Locate the cell with the specified text and output its (X, Y) center coordinate. 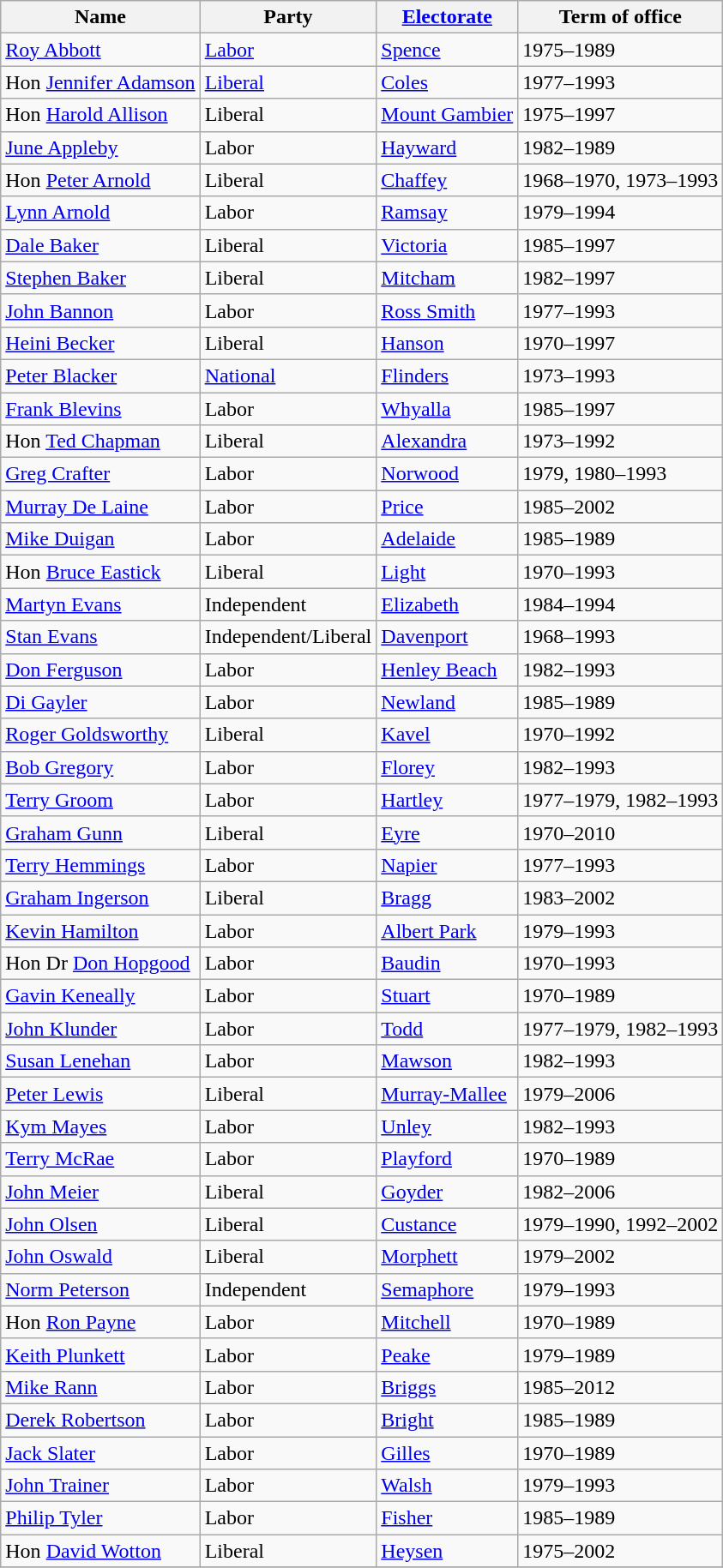
Morphett (448, 1257)
Alexandra (448, 442)
1970–2010 (621, 832)
Stuart (448, 996)
Mike Duigan (100, 539)
1983–2002 (621, 898)
Norm Peterson (100, 1289)
Mount Gambier (448, 115)
Unley (448, 1126)
Hon Bruce Eastick (100, 572)
1975–2002 (621, 1551)
Ross Smith (448, 310)
Davenport (448, 637)
Gavin Keneally (100, 996)
Hon Ted Chapman (100, 442)
1984–1994 (621, 604)
Ramsay (448, 213)
Kavel (448, 735)
1982–1997 (621, 278)
Peake (448, 1355)
1979–1994 (621, 213)
Di Gayler (100, 702)
Heini Becker (100, 343)
Keith Plunkett (100, 1355)
Martyn Evans (100, 604)
Frank Blevins (100, 409)
Custance (448, 1224)
Gilles (448, 1453)
Price (448, 507)
Mitchell (448, 1322)
Bob Gregory (100, 767)
1968–1970, 1973–1993 (621, 180)
Hon Jennifer Adamson (100, 82)
Stephen Baker (100, 278)
1979–2006 (621, 1094)
Don Ferguson (100, 670)
Norwood (448, 474)
Elizabeth (448, 604)
Peter Blacker (100, 375)
Jack Slater (100, 1453)
Kym Mayes (100, 1126)
1975–1997 (621, 115)
1979, 1980–1993 (621, 474)
Coles (448, 82)
John Bannon (100, 310)
Mawson (448, 1061)
Bright (448, 1420)
Murray-Mallee (448, 1094)
1982–2006 (621, 1192)
Spence (448, 50)
Eyre (448, 832)
Independent/Liberal (288, 637)
Florey (448, 767)
Victoria (448, 245)
John Meier (100, 1192)
Derek Robertson (100, 1420)
1970–1997 (621, 343)
Philip Tyler (100, 1518)
1985–2002 (621, 507)
Mitcham (448, 278)
Susan Lenehan (100, 1061)
National (288, 375)
Adelaide (448, 539)
Newland (448, 702)
Name (100, 17)
1979–1990, 1992–2002 (621, 1224)
1982–1989 (621, 147)
Goyder (448, 1192)
Baudin (448, 964)
Lynn Arnold (100, 213)
Term of office (621, 17)
Terry Hemmings (100, 865)
Heysen (448, 1551)
Bragg (448, 898)
1973–1992 (621, 442)
Napier (448, 865)
Flinders (448, 375)
Kevin Hamilton (100, 930)
1979–2002 (621, 1257)
Terry McRae (100, 1159)
Murray De Laine (100, 507)
John Oswald (100, 1257)
Semaphore (448, 1289)
Fisher (448, 1518)
Electorate (448, 17)
1968–1993 (621, 637)
Walsh (448, 1486)
Mike Rann (100, 1387)
Hon Harold Allison (100, 115)
Roger Goldsworthy (100, 735)
Dale Baker (100, 245)
Playford (448, 1159)
1973–1993 (621, 375)
1975–1989 (621, 50)
Graham Ingerson (100, 898)
Hon Ron Payne (100, 1322)
Party (288, 17)
John Trainer (100, 1486)
John Klunder (100, 1029)
Hartley (448, 800)
Hon David Wotton (100, 1551)
Light (448, 572)
Stan Evans (100, 637)
Graham Gunn (100, 832)
Albert Park (448, 930)
1979–1989 (621, 1355)
Hanson (448, 343)
Whyalla (448, 409)
1985–2012 (621, 1387)
Todd (448, 1029)
Greg Crafter (100, 474)
Hon Peter Arnold (100, 180)
Hon Dr Don Hopgood (100, 964)
June Appleby (100, 147)
John Olsen (100, 1224)
Roy Abbott (100, 50)
Hayward (448, 147)
Chaffey (448, 180)
Briggs (448, 1387)
Terry Groom (100, 800)
Henley Beach (448, 670)
Peter Lewis (100, 1094)
1970–1992 (621, 735)
